Scan for the cell matching the given text and deliver its (x, y) coordinate at center. 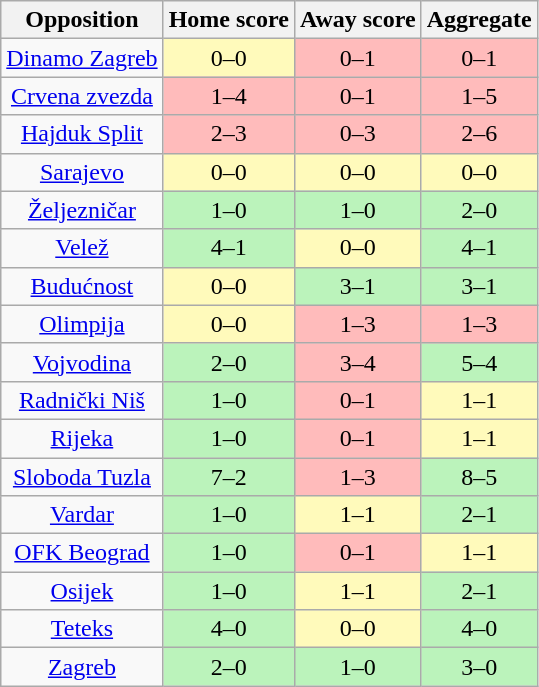
Velež (82, 248)
8–5 (479, 477)
Home score (228, 20)
Budućnost (82, 286)
Zagreb (82, 667)
Aggregate (479, 20)
Osijek (82, 591)
Rijeka (82, 438)
Radnički Niš (82, 400)
2–3 (228, 134)
3–4 (358, 362)
2–6 (479, 134)
Sarajevo (82, 172)
5–4 (479, 362)
Hajduk Split (82, 134)
Opposition (82, 20)
OFK Beograd (82, 553)
Sloboda Tuzla (82, 477)
1–5 (479, 96)
Teteks (82, 629)
Željezničar (82, 210)
0–3 (358, 134)
Vojvodina (82, 362)
Away score (358, 20)
Vardar (82, 515)
Crvena zvezda (82, 96)
Olimpija (82, 324)
7–2 (228, 477)
Dinamo Zagreb (82, 58)
1–4 (228, 96)
3–0 (479, 667)
